For the text-containing cell, return its midpoint in (X, Y) coordinate format. 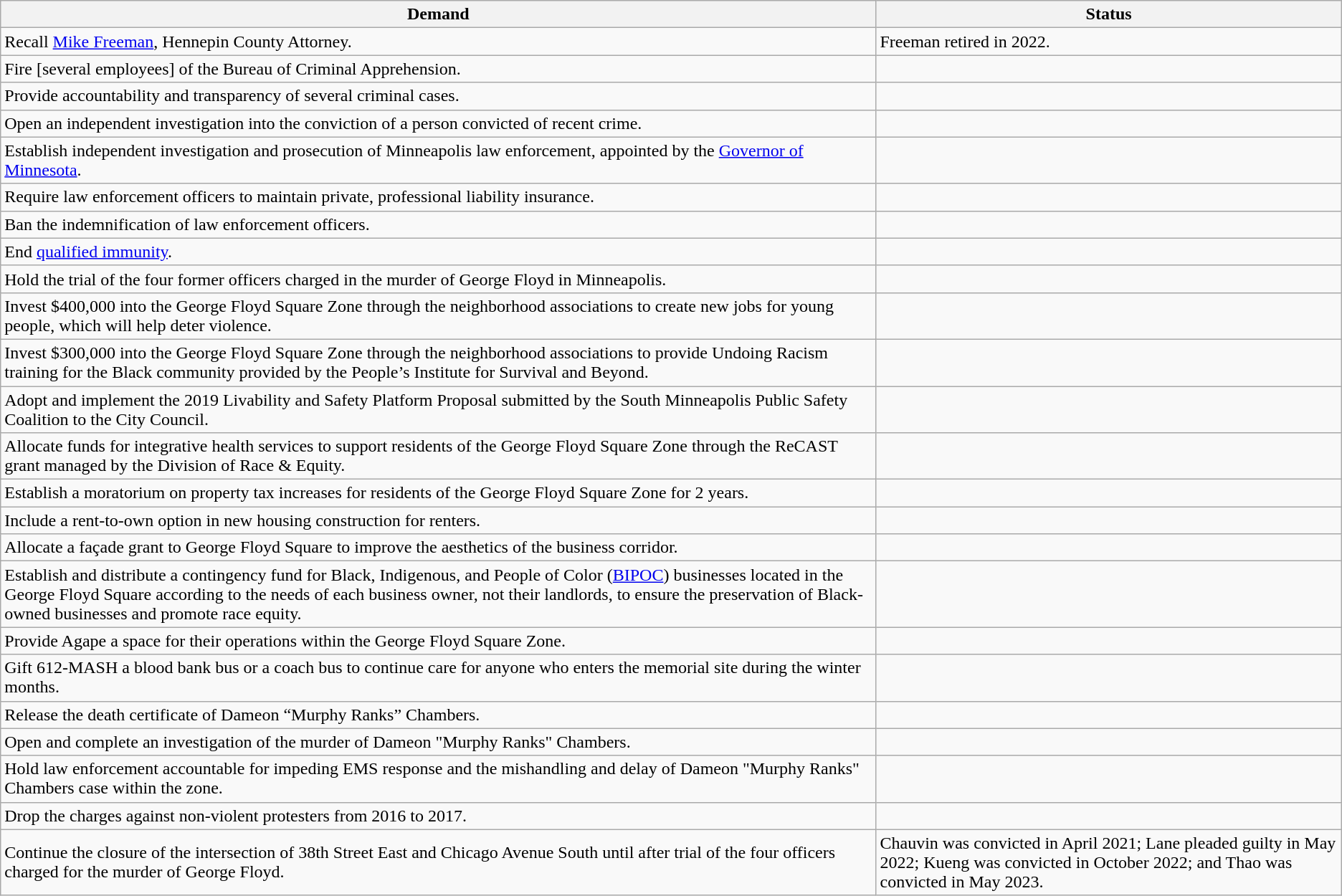
Provide Agape a space for their operations within the George Floyd Square Zone. (439, 641)
Chauvin was convicted in April 2021; Lane pleaded guilty in May 2022; Kueng was convicted in October 2022; and Thao was convicted in May 2023. (1108, 862)
Freeman retired in 2022. (1108, 42)
Require law enforcement officers to maintain private, professional liability insurance. (439, 197)
Provide accountability and transparency of several criminal cases. (439, 96)
Recall Mike Freeman, Hennepin County Attorney. (439, 42)
Allocate a façade grant to George Floyd Square to improve the aesthetics of the business corridor. (439, 548)
Hold the trial of the four former officers charged in the murder of George Floyd in Minneapolis. (439, 279)
Drop the charges against non-violent protesters from 2016 to 2017. (439, 816)
Ban the indemnification of law enforcement officers. (439, 224)
Status (1108, 14)
Adopt and implement the 2019 Livability and Safety Platform Proposal submitted by the South Minneapolis Public Safety Coalition to the City Council. (439, 409)
Gift 612-MASH a blood bank bus or a coach bus to continue care for anyone who enters the memorial site during the winter months. (439, 678)
Hold law enforcement accountable for impeding EMS response and the mishandling and delay of Dameon "Murphy Ranks" Chambers case within the zone. (439, 778)
Include a rent-to-own option in new housing construction for renters. (439, 520)
Fire [several employees] of the Bureau of Criminal Apprehension. (439, 69)
Demand (439, 14)
Release the death certificate of Dameon “Murphy Ranks” Chambers. (439, 715)
End qualified immunity. (439, 252)
Establish independent investigation and prosecution of Minneapolis law enforcement, appointed by the Governor of Minnesota. (439, 161)
Open an independent investigation into the conviction of a person convicted of recent crime. (439, 123)
Establish a moratorium on property tax increases for residents of the George Floyd Square Zone for 2 years. (439, 493)
Open and complete an investigation of the murder of Dameon "Murphy Ranks" Chambers. (439, 742)
